Provide the (X, Y) coordinate of the cell's center where the given text is located.  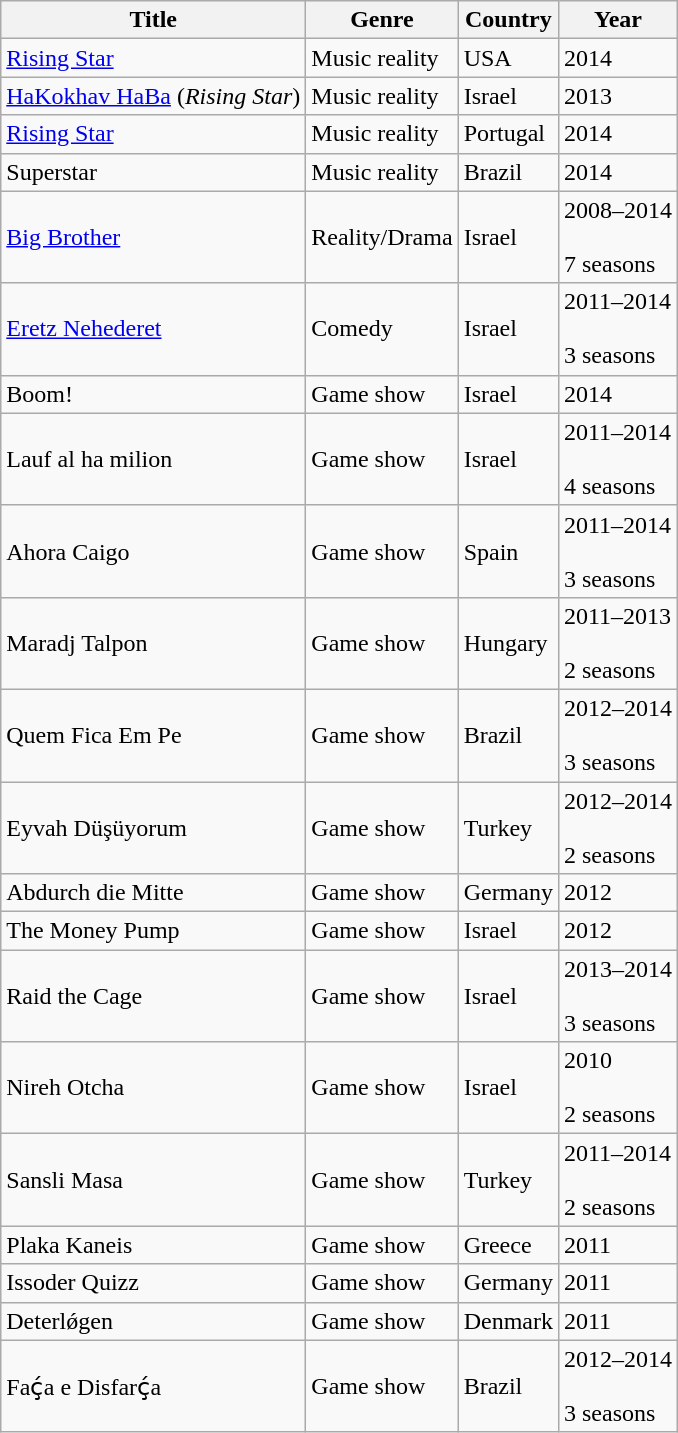
2013–20143 seasons (618, 996)
2013 (618, 96)
2008–20147 seasons (618, 237)
Nireh Otcha (154, 1088)
HaKokhav HaBa (Rising Star) (154, 96)
Eyvah Düşüyorum (154, 828)
Genre (382, 20)
Title (154, 20)
Denmark (508, 1321)
Ahora Caigo (154, 551)
Issoder Quizz (154, 1283)
Abdurch die Mitte (154, 893)
2011–20142 seasons (618, 1180)
2012–20142 seasons (618, 828)
The Money Pump (154, 931)
Plaka Kaneis (154, 1245)
Lauf al ha milion (154, 459)
Eretz Nehederet (154, 329)
Hungary (508, 643)
Maradj Talpon (154, 643)
Portugal (508, 134)
Big Brother (154, 237)
20102 seasons (618, 1088)
Raid the Cage (154, 996)
Quem Fica Em Pe (154, 735)
Spain (508, 551)
Greece (508, 1245)
2011–20132 seasons (618, 643)
Year (618, 20)
Faḉa e Disfarḉa (154, 1386)
Boom! (154, 394)
Country (508, 20)
Sansli Masa (154, 1180)
USA (508, 58)
2011–20144 seasons (618, 459)
Reality/Drama (382, 237)
Comedy (382, 329)
Superstar (154, 172)
Deterlǿgen (154, 1321)
